Find where the given text appears and provide that cell's center as (x, y) coordinate. 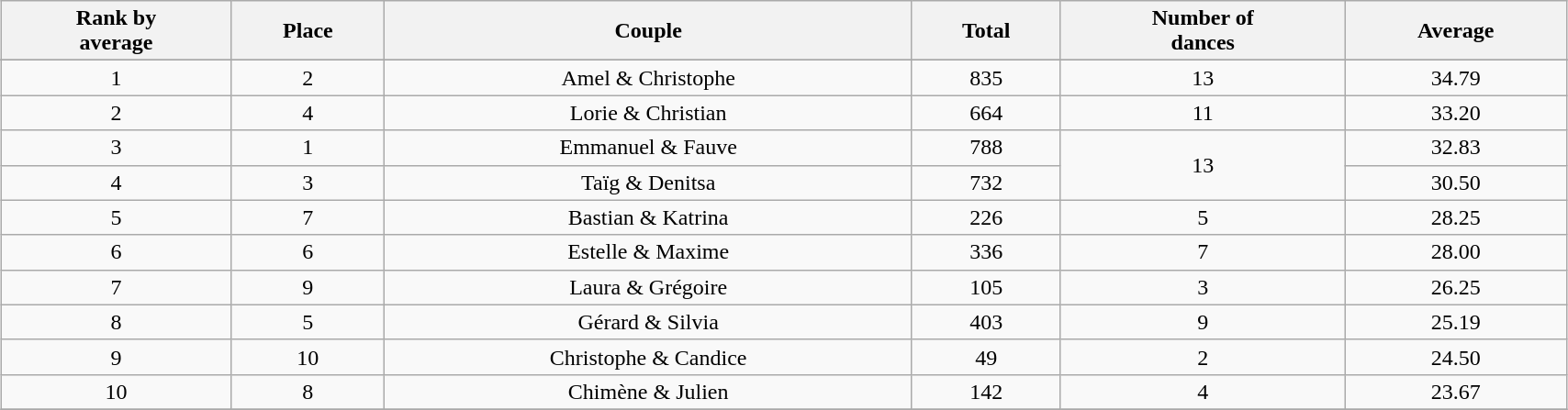
Laura & Grégoire (648, 287)
34.79 (1456, 78)
403 (986, 322)
Number of dances (1203, 31)
24.50 (1456, 357)
732 (986, 183)
Couple (648, 31)
Total (986, 31)
Bastian & Katrina (648, 217)
11 (1203, 113)
Christophe & Candice (648, 357)
142 (986, 392)
835 (986, 78)
33.20 (1456, 113)
Gérard & Silvia (648, 322)
26.25 (1456, 287)
226 (986, 217)
788 (986, 148)
Place (308, 31)
30.50 (1456, 183)
Average (1456, 31)
105 (986, 287)
Chimène & Julien (648, 392)
Emmanuel & Fauve (648, 148)
28.25 (1456, 217)
Estelle & Maxime (648, 252)
23.67 (1456, 392)
Taïg & Denitsa (648, 183)
336 (986, 252)
25.19 (1456, 322)
49 (986, 357)
664 (986, 113)
32.83 (1456, 148)
Amel & Christophe (648, 78)
Lorie & Christian (648, 113)
28.00 (1456, 252)
Rank byaverage (116, 31)
